Extract the (x, y) coordinate from the center of the cell holding the provided text.  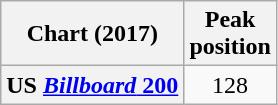
128 (230, 85)
US Billboard 200 (92, 85)
Peakposition (230, 34)
Chart (2017) (92, 34)
